Return (x, y) of the center of cell containing provided text 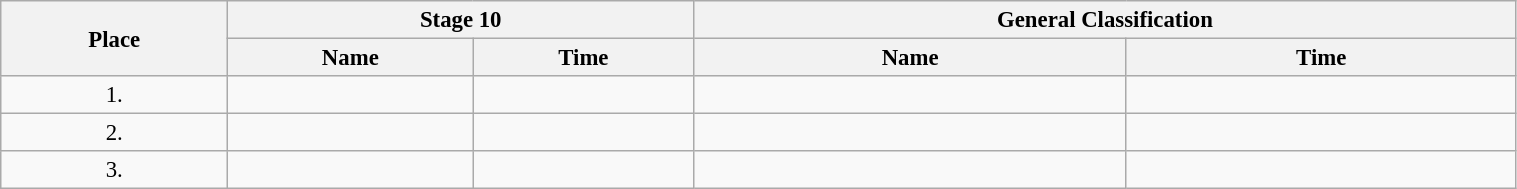
Stage 10 (461, 20)
3. (114, 170)
1. (114, 95)
2. (114, 133)
Place (114, 38)
General Classification (1105, 20)
